Output the (x, y) coordinate of the center of the cell containing the given text.  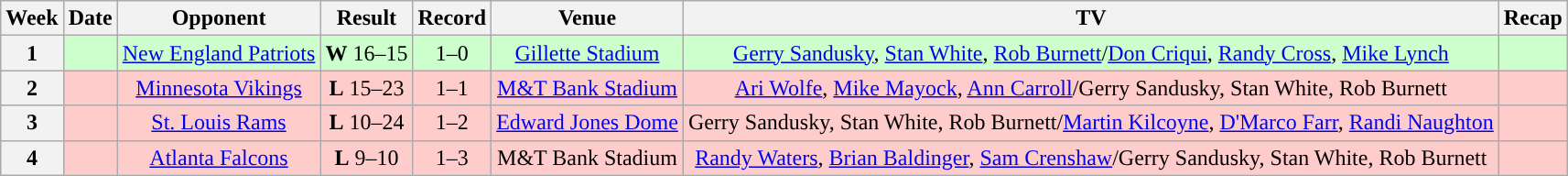
Ari Wolfe, Mike Mayock, Ann Carroll/Gerry Sandusky, Stan White, Rob Burnett (1091, 88)
Gerry Sandusky, Stan White, Rob Burnett/Martin Kilcoyne, D'Marco Farr, Randi Naughton (1091, 123)
4 (32, 158)
1 (32, 53)
Gillette Stadium (588, 53)
1–3 (452, 158)
Atlanta Falcons (219, 158)
Record (452, 18)
Week (32, 18)
L 15–23 (366, 88)
Date (90, 18)
L 10–24 (366, 123)
TV (1091, 18)
2 (32, 88)
Randy Waters, Brian Baldinger, Sam Crenshaw/Gerry Sandusky, Stan White, Rob Burnett (1091, 158)
1–0 (452, 53)
Minnesota Vikings (219, 88)
Gerry Sandusky, Stan White, Rob Burnett/Don Criqui, Randy Cross, Mike Lynch (1091, 53)
3 (32, 123)
Result (366, 18)
1–2 (452, 123)
St. Louis Rams (219, 123)
L 9–10 (366, 158)
Venue (588, 18)
Edward Jones Dome (588, 123)
New England Patriots (219, 53)
1–1 (452, 88)
Recap (1532, 18)
Opponent (219, 18)
W 16–15 (366, 53)
